Provide the (x, y) coordinate of the cell's center where the given text is located.  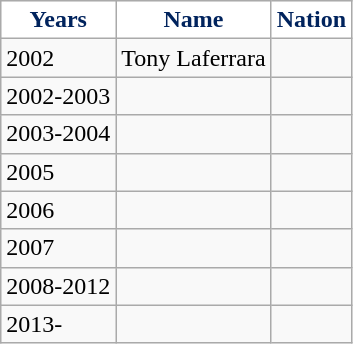
2003-2004 (58, 134)
Years (58, 20)
2008-2012 (58, 286)
2005 (58, 172)
2007 (58, 248)
2013- (58, 324)
2002 (58, 58)
2002-2003 (58, 96)
Name (194, 20)
Tony Laferrara (194, 58)
Nation (311, 20)
2006 (58, 210)
